Detect which cell encompasses the target text, then output its (X, Y) center coordinate. 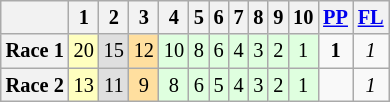
Race 2 (35, 85)
12 (144, 51)
20 (84, 51)
PP (336, 17)
Race 1 (35, 51)
13 (84, 85)
11 (114, 85)
7 (239, 17)
FL (371, 17)
15 (114, 51)
